Return [x, y] of the center of cell containing provided text 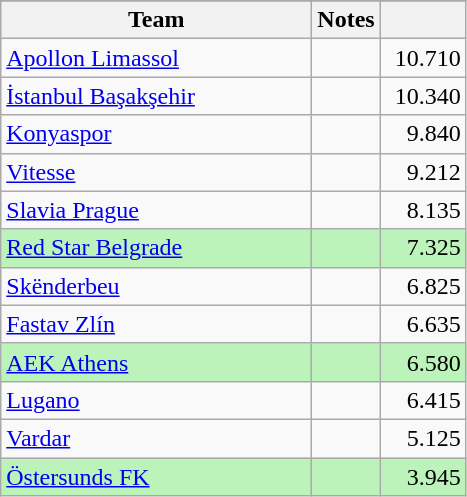
7.325 [423, 248]
Fastav Zlín [156, 324]
Vitesse [156, 172]
10.340 [423, 96]
Red Star Belgrade [156, 248]
Slavia Prague [156, 210]
Apollon Limassol [156, 58]
6.635 [423, 324]
6.825 [423, 286]
Östersunds FK [156, 477]
3.945 [423, 477]
Vardar [156, 438]
6.580 [423, 362]
9.840 [423, 134]
10.710 [423, 58]
8.135 [423, 210]
5.125 [423, 438]
Team [156, 20]
Skënderbeu [156, 286]
6.415 [423, 400]
9.212 [423, 172]
Lugano [156, 400]
İstanbul Başakşehir [156, 96]
Notes [346, 20]
AEK Athens [156, 362]
Konyaspor [156, 134]
